Extract the (x, y) coordinate from the center of the cell holding the provided text.  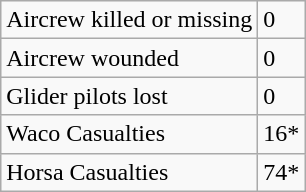
16* (282, 134)
Waco Casualties (130, 134)
Aircrew wounded (130, 58)
Glider pilots lost (130, 96)
Aircrew killed or missing (130, 20)
74* (282, 172)
Horsa Casualties (130, 172)
